Scan for the cell matching the given text and deliver its [X, Y] coordinate at center. 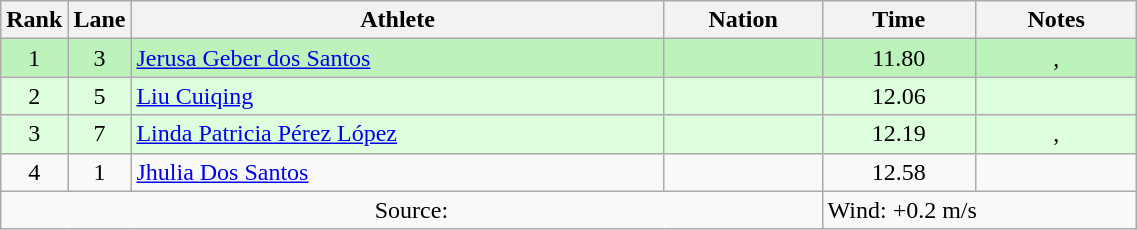
Jhulia Dos Santos [398, 172]
2 [34, 96]
Time [898, 20]
Notes [1056, 20]
Source: [412, 210]
Rank [34, 20]
11.80 [898, 58]
12.19 [898, 134]
4 [34, 172]
5 [100, 96]
Athlete [398, 20]
7 [100, 134]
Wind: +0.2 m/s [980, 210]
Jerusa Geber dos Santos [398, 58]
Linda Patricia Pérez López [398, 134]
12.06 [898, 96]
Nation [743, 20]
Lane [100, 20]
12.58 [898, 172]
Liu Cuiqing [398, 96]
